Identify which cell holds the provided text, then report its (X, Y) central coordinate. 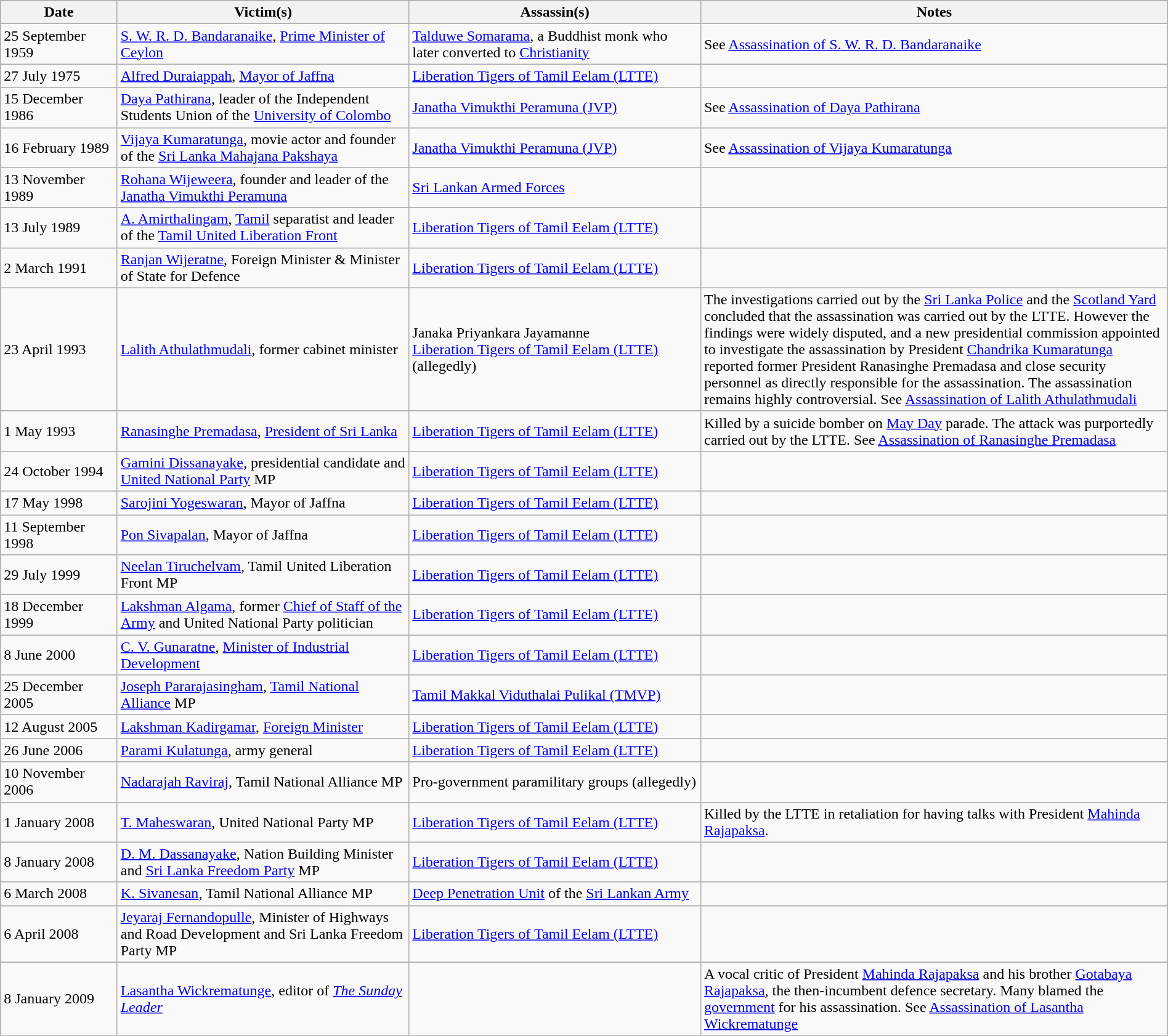
Talduwe Somarama, a Buddhist monk who later converted to Christianity (555, 44)
Notes (934, 12)
Lakshman Kadirgamar, Foreign Minister (263, 727)
25 September 1959 (59, 44)
15 December 1986 (59, 107)
K. Sivanesan, Tamil National Alliance MP (263, 894)
25 December 2005 (59, 695)
Date (59, 12)
Ranjan Wijeratne, Foreign Minister & Minister of State for Defence (263, 267)
Jeyaraj Fernandopulle, Minister of Highways and Road Development and Sri Lanka Freedom Party MP (263, 934)
10 November 2006 (59, 782)
Pro-government paramilitary groups (allegedly) (555, 782)
23 April 1993 (59, 349)
6 March 2008 (59, 894)
Gamini Dissanayake, presidential candidate and United National Party MP (263, 471)
12 August 2005 (59, 727)
See Assassination of Daya Pathirana (934, 107)
Daya Pathirana, leader of the Independent Students Union of the University of Colombo (263, 107)
T. Maheswaran, United National Party MP (263, 822)
1 January 2008 (59, 822)
8 January 2009 (59, 999)
D. M. Dassanayake, Nation Building Minister and Sri Lanka Freedom Party MP (263, 862)
Assassin(s) (555, 12)
Killed by a suicide bomber on May Day parade. The attack was purportedly carried out by the LTTE. See Assassination of Ranasinghe Premadasa (934, 431)
Rohana Wijeweera, founder and leader of the Janatha Vimukthi Peramuna (263, 187)
16 February 1989 (59, 148)
See Assassination of Vijaya Kumaratunga (934, 148)
Alfred Duraiappah, Mayor of Jaffna (263, 76)
Lalith Athulathmudali, former cabinet minister (263, 349)
1 May 1993 (59, 431)
A. Amirthalingam, Tamil separatist and leader of the Tamil United Liberation Front (263, 228)
8 January 2008 (59, 862)
24 October 1994 (59, 471)
S. W. R. D. Bandaranaike, Prime Minister of Ceylon (263, 44)
17 May 1998 (59, 503)
Parami Kulatunga, army general (263, 750)
8 June 2000 (59, 655)
Sarojini Yogeswaran, Mayor of Jaffna (263, 503)
Joseph Pararajasingham, Tamil National Alliance MP (263, 695)
6 April 2008 (59, 934)
Vijaya Kumaratunga, movie actor and founder of the Sri Lanka Mahajana Pakshaya (263, 148)
Victim(s) (263, 12)
Sri Lankan Armed Forces (555, 187)
Pon Sivapalan, Mayor of Jaffna (263, 535)
Neelan Tiruchelvam, Tamil United Liberation Front MP (263, 575)
27 July 1975 (59, 76)
Janaka Priyankara JayamanneLiberation Tigers of Tamil Eelam (LTTE) (allegedly) (555, 349)
18 December 1999 (59, 615)
11 September 1998 (59, 535)
Lasantha Wickrematunge, editor of The Sunday Leader (263, 999)
26 June 2006 (59, 750)
Lakshman Algama, former Chief of Staff of the Army and United National Party politician (263, 615)
Deep Penetration Unit of the Sri Lankan Army (555, 894)
Tamil Makkal Viduthalai Pulikal (TMVP) (555, 695)
See Assassination of S. W. R. D. Bandaranaike (934, 44)
Killed by the LTTE in retaliation for having talks with President Mahinda Rajapaksa. (934, 822)
Nadarajah Raviraj, Tamil National Alliance MP (263, 782)
2 March 1991 (59, 267)
29 July 1999 (59, 575)
13 July 1989 (59, 228)
C. V. Gunaratne, Minister of Industrial Development (263, 655)
Ranasinghe Premadasa, President of Sri Lanka (263, 431)
13 November 1989 (59, 187)
